For the text-containing cell, return its midpoint in (X, Y) coordinate format. 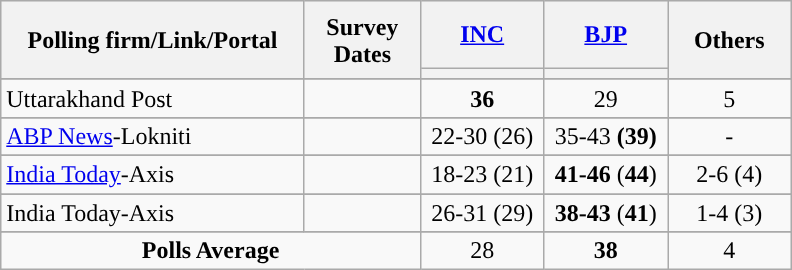
36 (482, 98)
Others (730, 40)
41-46 (44) (606, 174)
Survey Dates (362, 40)
- (730, 136)
4 (730, 251)
Polls Average (211, 251)
INC (482, 35)
BJP (606, 35)
38-43 (41) (606, 213)
38 (606, 251)
28 (482, 251)
35-43 (39) (606, 136)
18-23 (21) (482, 174)
ABP News-Lokniti (153, 136)
29 (606, 98)
Polling firm/Link/Portal (153, 40)
Uttarakhand Post (153, 98)
26-31 (29) (482, 213)
5 (730, 98)
2-6 (4) (730, 174)
22-30 (26) (482, 136)
1-4 (3) (730, 213)
